Return the [X, Y] coordinate for the center point of the cell that contains the specified text.  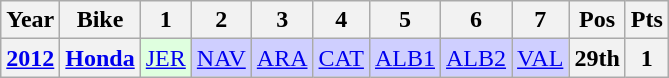
5 [404, 20]
6 [476, 20]
ALB1 [404, 58]
Honda [100, 58]
4 [341, 20]
NAV [221, 58]
Year [30, 20]
JER [166, 58]
VAL [540, 58]
29th [597, 58]
Pos [597, 20]
CAT [341, 58]
3 [282, 20]
7 [540, 20]
ALB2 [476, 58]
Bike [100, 20]
ARA [282, 58]
Pts [646, 20]
2012 [30, 58]
2 [221, 20]
